Pinpoint the cell where the given text exists, returning its [X, Y] midpoint coordinate. 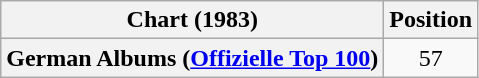
German Albums (Offizielle Top 100) [192, 58]
Position [431, 20]
57 [431, 58]
Chart (1983) [192, 20]
